Find where the given text appears and provide that cell's center as [X, Y] coordinate. 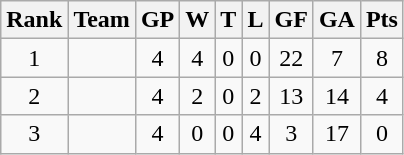
W [198, 20]
Pts [382, 20]
1 [34, 58]
GP [157, 20]
8 [382, 58]
13 [291, 96]
7 [336, 58]
22 [291, 58]
GF [291, 20]
Rank [34, 20]
T [228, 20]
14 [336, 96]
GA [336, 20]
Team [102, 20]
17 [336, 134]
L [256, 20]
